Determine the [X, Y] coordinate at the center of the cell enclosing the given text.  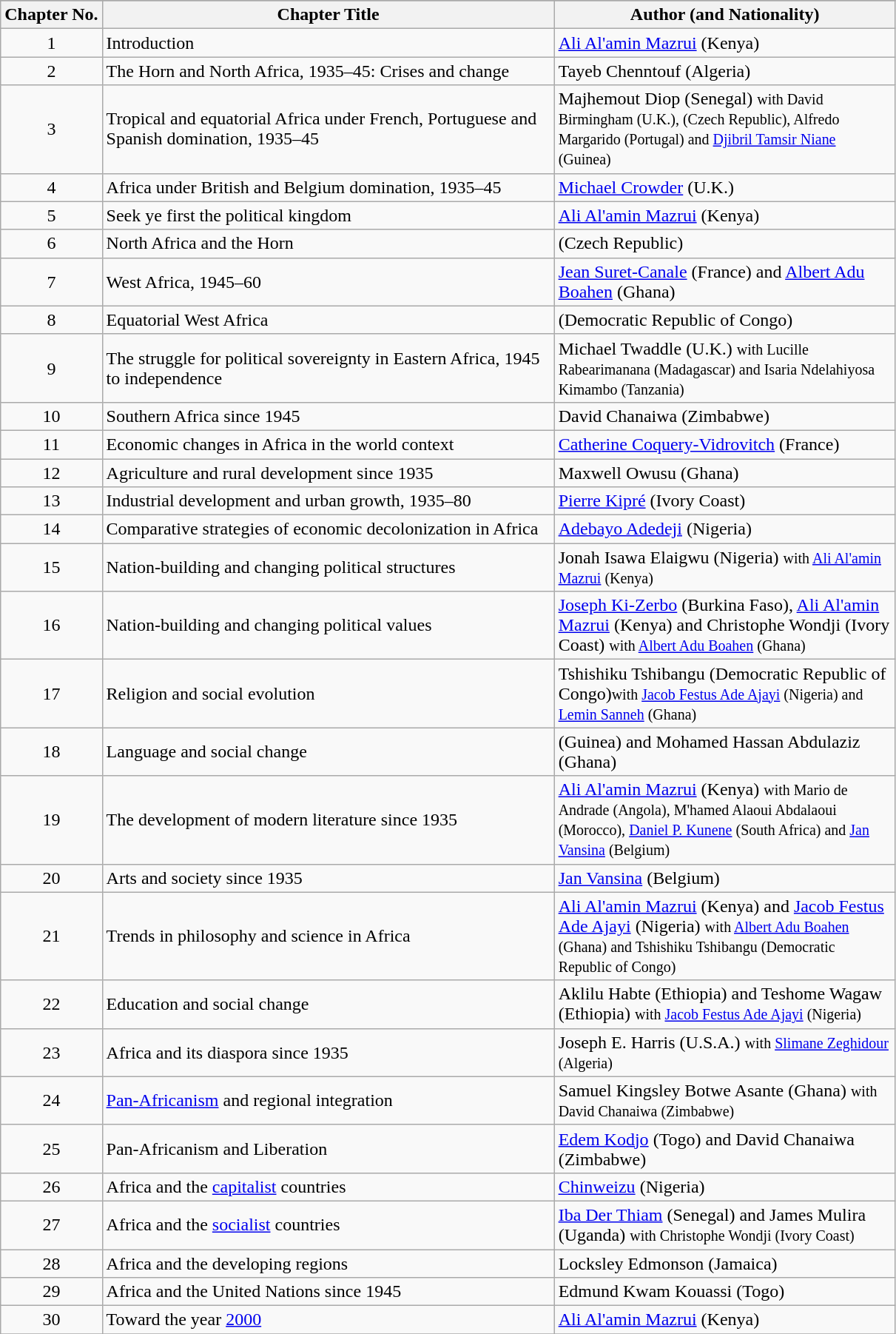
Joseph Ki-Zerbo (Burkina Faso), Ali Al'amin Mazrui (Kenya) and Christophe Wondji (Ivory Coast) with Albert Adu Boahen (Ghana) [725, 626]
(Czech Republic) [725, 244]
Education and social change [329, 1004]
Michael Crowder (U.K.) [725, 187]
Maxwell Owusu (Ghana) [725, 473]
16 [52, 626]
Edem Kodjo (Togo) and David Chanaiwa (Zimbabwe) [725, 1149]
27 [52, 1224]
3 [52, 129]
Chapter No. [52, 15]
9 [52, 368]
Joseph E. Harris (U.S.A.) with Slimane Zeghidour (Algeria) [725, 1053]
Edmund Kwam Kouassi (Togo) [725, 1292]
The struggle for political sovereignty in Eastern Africa, 1945 to independence [329, 368]
Comparative strategies of economic decolonization in Africa [329, 529]
24 [52, 1100]
5 [52, 215]
Catherine Coquery-Vidrovitch (France) [725, 444]
26 [52, 1187]
Africa and the socialist countries [329, 1224]
Toward the year 2000 [329, 1320]
Equatorial West Africa [329, 320]
Michael Twaddle (U.K.) with Lucille Rabearimanana (Madagascar) and Isaria Ndelahiyosa Kimambo (Tanzania) [725, 368]
Africa under British and Belgium domination, 1935–45 [329, 187]
Majhemout Diop (Senegal) with David Birmingham (U.K.), (Czech Republic), Alfredo Margarido (Portugal) and Djibril Tamsir Niane (Guinea) [725, 129]
22 [52, 1004]
30 [52, 1320]
Chinweizu (Nigeria) [725, 1187]
Arts and society since 1935 [329, 878]
2 [52, 71]
25 [52, 1149]
Pierre Kipré (Ivory Coast) [725, 501]
18 [52, 752]
Africa and the developing regions [329, 1264]
Language and social change [329, 752]
14 [52, 529]
Iba Der Thiam (Senegal) and James Mulira (Uganda) with Christophe Wondji (Ivory Coast) [725, 1224]
15 [52, 567]
Tayeb Chenntouf (Algeria) [725, 71]
29 [52, 1292]
Pan-Africanism and Liberation [329, 1149]
Africa and the United Nations since 1945 [329, 1292]
1 [52, 43]
Agriculture and rural development since 1935 [329, 473]
Aklilu Habte (Ethiopia) and Teshome Wagaw (Ethiopia) with Jacob Festus Ade Ajayi (Nigeria) [725, 1004]
20 [52, 878]
Economic changes in Africa in the world context [329, 444]
Nation-building and changing political structures [329, 567]
(Guinea) and Mohamed Hassan Abdulaziz (Ghana) [725, 752]
Pan-Africanism and regional integration [329, 1100]
7 [52, 281]
David Chanaiwa (Zimbabwe) [725, 416]
Tropical and equatorial Africa under French, Portuguese and Spanish domination, 1935–45 [329, 129]
Samuel Kingsley Botwe Asante (Ghana) with David Chanaiwa (Zimbabwe) [725, 1100]
28 [52, 1264]
10 [52, 416]
6 [52, 244]
West Africa, 1945–60 [329, 281]
21 [52, 936]
Trends in philosophy and science in Africa [329, 936]
North Africa and the Horn [329, 244]
23 [52, 1053]
17 [52, 694]
Ali Al'amin Mazrui (Kenya) and Jacob Festus Ade Ajayi (Nigeria) with Albert Adu Boahen (Ghana) and Tshishiku Tshibangu (Democratic Republic of Congo) [725, 936]
13 [52, 501]
Industrial development and urban growth, 1935–80 [329, 501]
Jan Vansina (Belgium) [725, 878]
12 [52, 473]
19 [52, 820]
Jonah Isawa Elaigwu (Nigeria) with Ali Al'amin Mazrui (Kenya) [725, 567]
Africa and its diaspora since 1935 [329, 1053]
The development of modern literature since 1935 [329, 820]
Tshishiku Tshibangu (Democratic Republic of Congo)with Jacob Festus Ade Ajayi (Nigeria) and Lemin Sanneh (Ghana) [725, 694]
Author (and Nationality) [725, 15]
Introduction [329, 43]
(Democratic Republic of Congo) [725, 320]
Religion and social evolution [329, 694]
8 [52, 320]
Jean Suret-Canale (France) and Albert Adu Boahen (Ghana) [725, 281]
Nation-building and changing political values [329, 626]
Africa and the capitalist countries [329, 1187]
Adebayo Adedeji (Nigeria) [725, 529]
Chapter Title [329, 15]
The Horn and North Africa, 1935–45: Crises and change [329, 71]
11 [52, 444]
Seek ye first the political kingdom [329, 215]
4 [52, 187]
Locksley Edmonson (Jamaica) [725, 1264]
Southern Africa since 1945 [329, 416]
